Scan for the cell matching the given text and deliver its [x, y] coordinate at center. 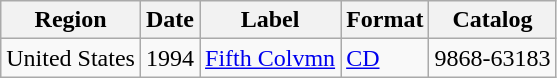
Catalog [492, 20]
United States [71, 58]
1994 [170, 58]
Format [385, 20]
Label [270, 20]
9868-63183 [492, 58]
Fifth Colvmn [270, 58]
Date [170, 20]
CD [385, 58]
Region [71, 20]
